Detect which cell encompasses the target text, then output its (X, Y) center coordinate. 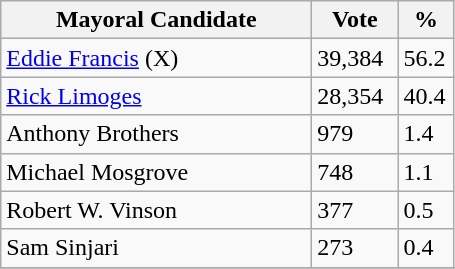
40.4 (426, 96)
% (426, 20)
Vote (355, 20)
0.4 (426, 248)
1.4 (426, 134)
Sam Sinjari (156, 248)
Mayoral Candidate (156, 20)
1.1 (426, 172)
748 (355, 172)
273 (355, 248)
Rick Limoges (156, 96)
979 (355, 134)
Anthony Brothers (156, 134)
56.2 (426, 58)
Robert W. Vinson (156, 210)
28,354 (355, 96)
39,384 (355, 58)
0.5 (426, 210)
377 (355, 210)
Eddie Francis (X) (156, 58)
Michael Mosgrove (156, 172)
